Identify which cell holds the provided text, then report its [x, y] central coordinate. 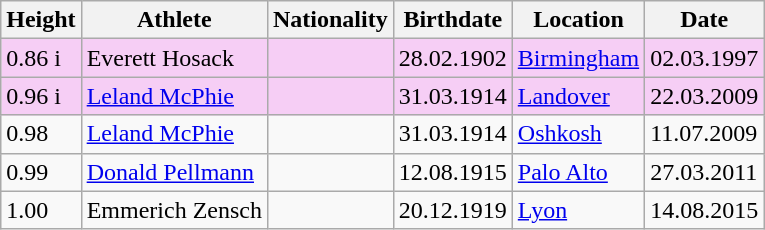
Birthdate [452, 20]
11.07.2009 [704, 134]
0.99 [41, 172]
Athlete [174, 20]
0.96 i [41, 96]
22.03.2009 [704, 96]
1.00 [41, 210]
Nationality [330, 20]
Location [578, 20]
Height [41, 20]
0.86 i [41, 58]
Emmerich Zensch [174, 210]
Date [704, 20]
14.08.2015 [704, 210]
Lyon [578, 210]
Landover [578, 96]
20.12.1919 [452, 210]
02.03.1997 [704, 58]
Oshkosh [578, 134]
12.08.1915 [452, 172]
Everett Hosack [174, 58]
28.02.1902 [452, 58]
Birmingham [578, 58]
27.03.2011 [704, 172]
0.98 [41, 134]
Donald Pellmann [174, 172]
Palo Alto [578, 172]
